Pinpoint the cell where the given text exists, returning its [x, y] midpoint coordinate. 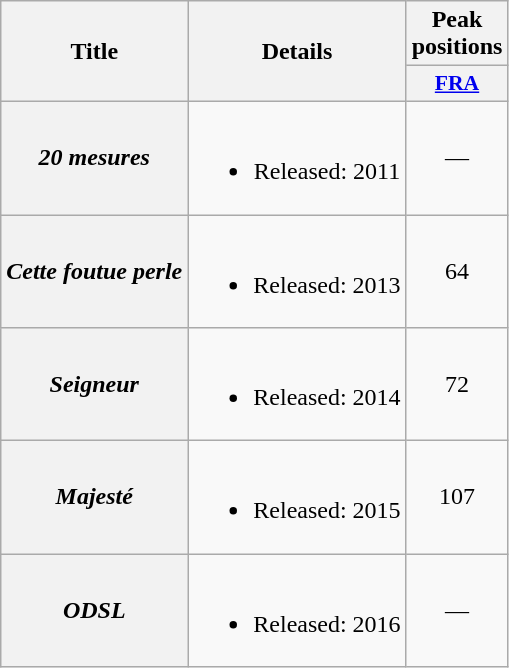
Details [297, 52]
72 [457, 384]
64 [457, 270]
Released: 2015 [297, 498]
Title [94, 52]
FRA [457, 84]
Released: 2013 [297, 270]
Peak positions [457, 34]
ODSL [94, 610]
Released: 2016 [297, 610]
Seigneur [94, 384]
Released: 2011 [297, 158]
Cette foutue perle [94, 270]
20 mesures [94, 158]
107 [457, 498]
Majesté [94, 498]
Released: 2014 [297, 384]
